Scan for the cell matching the given text and deliver its [X, Y] coordinate at center. 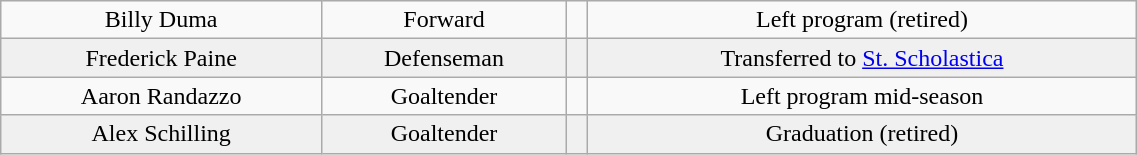
Frederick Paine [162, 58]
Alex Schilling [162, 134]
Left program mid-season [862, 96]
Aaron Randazzo [162, 96]
Transferred to St. Scholastica [862, 58]
Left program (retired) [862, 20]
Forward [444, 20]
Billy Duma [162, 20]
Graduation (retired) [862, 134]
Defenseman [444, 58]
